Identify which cell holds the provided text, then report its [x, y] central coordinate. 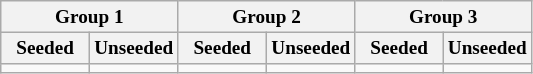
Group 3 [443, 17]
Group 1 [90, 17]
Group 2 [266, 17]
